Scan for the cell matching the given text and deliver its [X, Y] coordinate at center. 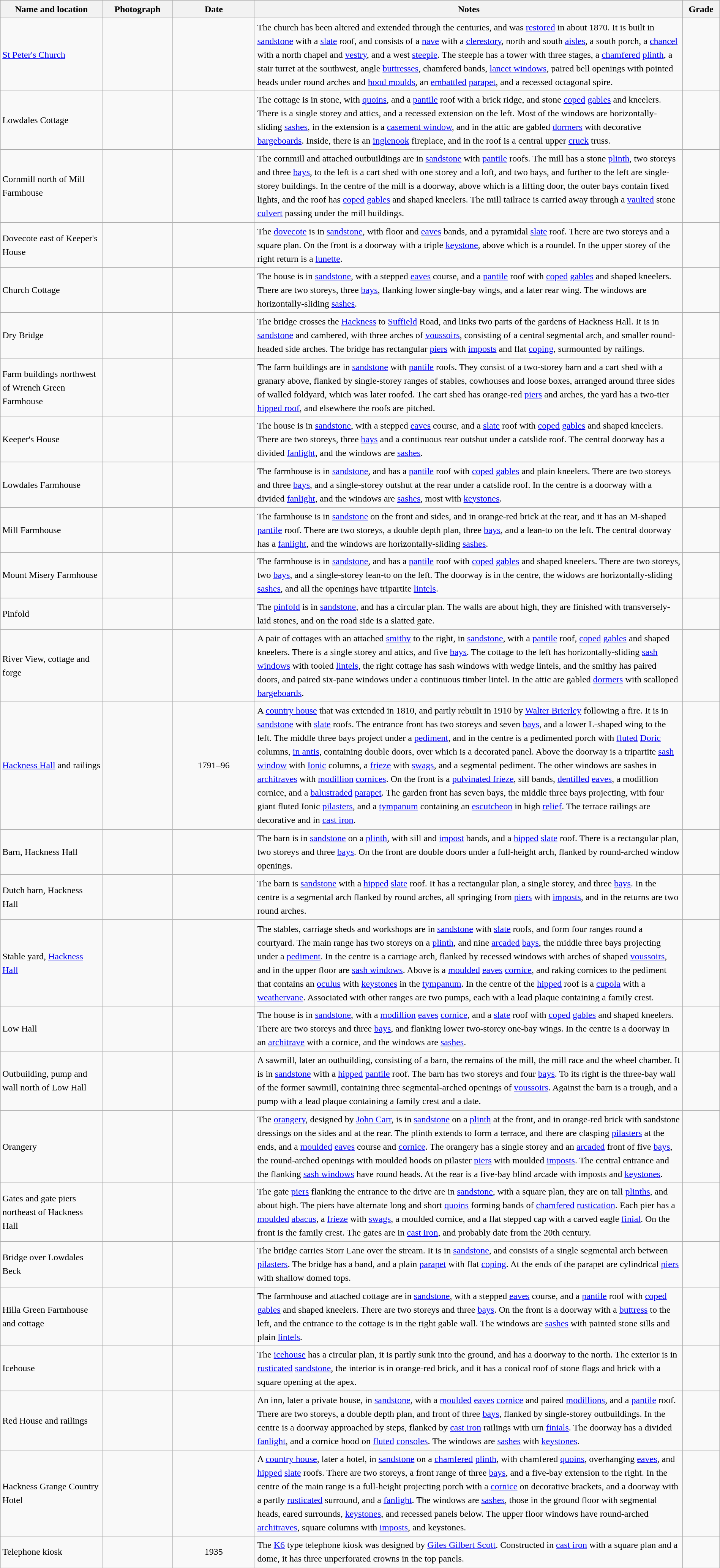
Farm buildings northwest of Wrench Green Farmhouse [52, 388]
Dutch barn, Hackness Hall [52, 897]
Photograph [137, 9]
Name and location [52, 9]
Outbuilding, pump and wall north of Low Hall [52, 1081]
Grade [701, 9]
Lowdales Cottage [52, 120]
1935 [214, 1552]
Bridge over Lowdales Beck [52, 1264]
Cornmill north of Mill Farmhouse [52, 186]
Church Cottage [52, 290]
Date [214, 9]
Notes [469, 9]
Barn, Hackness Hall [52, 852]
Red House and railings [52, 1420]
St Peter's Church [52, 55]
Icehouse [52, 1369]
Hackness Grange Country Hotel [52, 1493]
River View, cottage and forge [52, 666]
Stable yard, Hackness Hall [52, 963]
Keeper's House [52, 439]
Lowdales Farmhouse [52, 485]
1791–96 [214, 766]
Low Hall [52, 1029]
Pinfold [52, 614]
Mill Farmhouse [52, 530]
Dry Bridge [52, 335]
Telephone kiosk [52, 1552]
Mount Misery Farmhouse [52, 575]
Orangery [52, 1147]
Hackness Hall and railings [52, 766]
Hilla Green Farmhouse and cottage [52, 1316]
Dovecote east of Keeper's House [52, 245]
Gates and gate piers northeast of Hackness Hall [52, 1212]
